Pinpoint the cell where the given text exists, returning its (X, Y) midpoint coordinate. 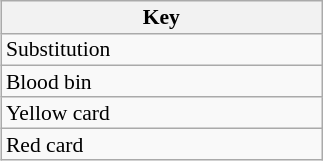
Key (162, 17)
Substitution (162, 49)
Yellow card (162, 112)
Blood bin (162, 81)
Red card (162, 144)
